Return (x, y) of the center of cell containing provided text 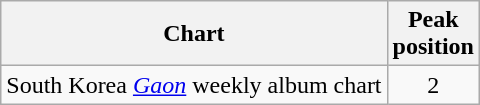
Peakposition (433, 34)
South Korea Gaon weekly album chart (194, 85)
2 (433, 85)
Chart (194, 34)
